Detect which cell encompasses the target text, then output its [X, Y] center coordinate. 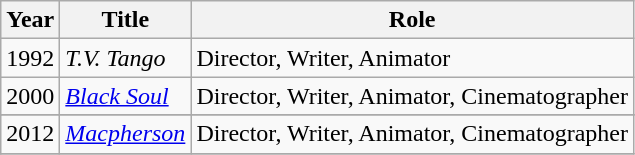
Macpherson [126, 134]
T.V. Tango [126, 58]
Year [30, 20]
Director, Writer, Animator [412, 58]
2012 [30, 134]
2000 [30, 96]
Title [126, 20]
1992 [30, 58]
Role [412, 20]
Black Soul [126, 96]
